Scan for the cell matching the given text and deliver its [x, y] coordinate at center. 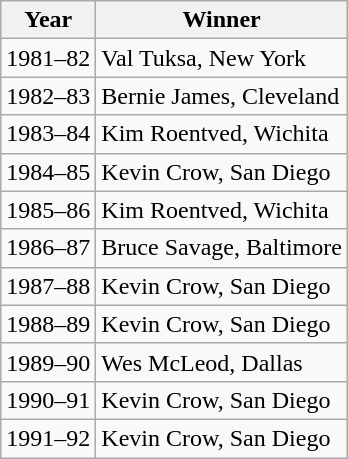
Bruce Savage, Baltimore [222, 248]
1987–88 [48, 286]
Bernie James, Cleveland [222, 96]
Winner [222, 20]
Wes McLeod, Dallas [222, 362]
1985–86 [48, 210]
1991–92 [48, 438]
1986–87 [48, 248]
1990–91 [48, 400]
1989–90 [48, 362]
1982–83 [48, 96]
1984–85 [48, 172]
Year [48, 20]
Val Tuksa, New York [222, 58]
1981–82 [48, 58]
1988–89 [48, 324]
1983–84 [48, 134]
